Search for the cell housing the specified text and yield its (X, Y) center coordinate. 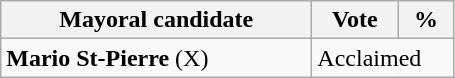
% (426, 20)
Mario St-Pierre (X) (156, 58)
Vote (355, 20)
Acclaimed (383, 58)
Mayoral candidate (156, 20)
